Search for the cell housing the specified text and yield its [x, y] center coordinate. 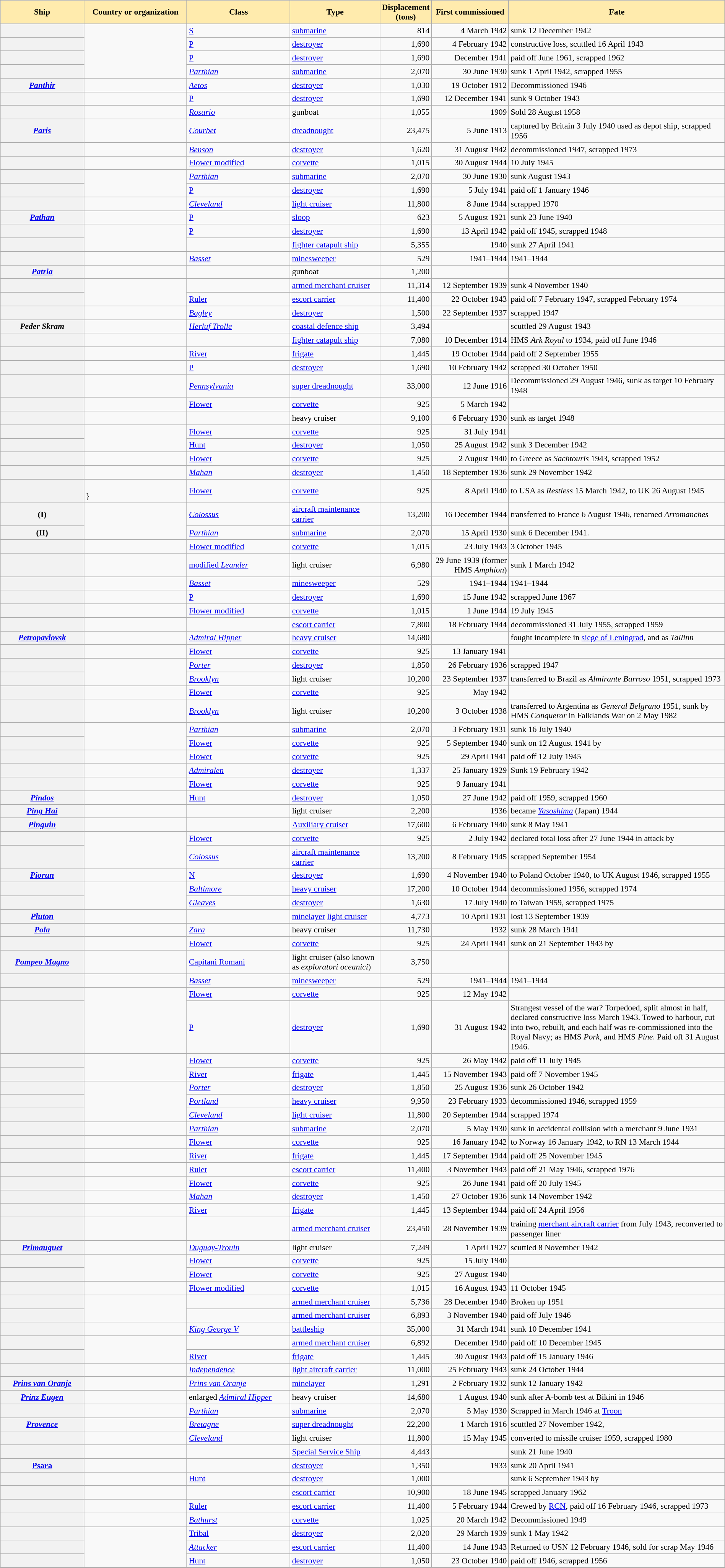
sunk 26 October 1942 [616, 1088]
lost 13 September 1939 [616, 916]
sunk 10 December 1941 [616, 1329]
Tribal [239, 1534]
1 March 1916 [470, 1425]
2,020 [406, 1534]
Panthir [42, 85]
Displacement (tons) [406, 12]
paid off 20 July 1945 [616, 1183]
to Poland October 1940, to UK August 1946, scrapped 1955 [616, 875]
Scrapped in March 1946 at Troon [616, 1411]
35,000 [406, 1329]
15 June 1942 [470, 597]
25 February 1943 [470, 1370]
Petropavlovsk [42, 638]
27 October 1936 [470, 1197]
Herluf Trolle [239, 327]
16 December 1944 [470, 514]
Sunk 19 February 1942 [616, 771]
9,100 [406, 418]
1936 [470, 811]
N [239, 875]
13 January 1941 [470, 652]
(I) [42, 514]
9 January 1941 [470, 784]
5 February 1944 [470, 1506]
28 November 1939 [470, 1229]
sunk on 21 September 1943 by [616, 944]
paid off 10 December 1945 [616, 1343]
1 June 1944 [470, 611]
5 September 1940 [470, 743]
20 March 1942 [470, 1520]
13 September 1944 [470, 1210]
15 May 1945 [470, 1438]
Decommissioned 29 August 1946, sunk as target 10 February 1948 [616, 385]
Admiralen [239, 771]
minelayer light cruiser [335, 916]
Sold 28 August 1958 [616, 112]
sunk 21 June 1940 [616, 1452]
December 1940 [470, 1343]
sunk as target 1948 [616, 418]
Paris [42, 131]
(II) [42, 533]
Pola [42, 930]
sunk 24 October 1944 [616, 1370]
9,950 [406, 1101]
Peder Skram [42, 327]
paid off 25 November 1945 [616, 1156]
Baltimore [239, 889]
sunk 27 April 1941 [616, 245]
4 March 1942 [470, 31]
23 July 1943 [470, 547]
29 April 1941 [470, 757]
1933 [470, 1466]
light cruiser (also known as exploratori oceanici) [335, 962]
paid off 12 July 1945 [616, 757]
decommissioned 1946, scrapped 1959 [616, 1101]
8 February 1945 [470, 857]
scrapped 30 October 1950 [616, 368]
paid off 15 January 1946 [616, 1357]
30 August 1943 [470, 1357]
decommissioned 1947, scrapped 1973 [616, 150]
Special Service Ship [335, 1452]
7,249 [406, 1248]
26 February 1936 [470, 665]
became Yasoshima (Japan) 1944 [616, 811]
10 July 1945 [616, 163]
sunk on 12 August 1941 by [616, 743]
17,600 [406, 825]
22,200 [406, 1425]
15 November 1943 [470, 1074]
4 November 1940 [470, 875]
Pinguin [42, 825]
sunk 23 June 1940 [616, 218]
battleship [335, 1329]
5 August 1921 [470, 218]
11 October 1945 [616, 1288]
Patria [42, 272]
HMS Ark Royal to 1934, paid off June 1946 [616, 340]
King George V [239, 1329]
scuttled 27 November 1942, [616, 1425]
sunk August 1943 [616, 177]
to Taiwan 1959, scrapped 1975 [616, 903]
5 March 1942 [470, 405]
sunk in accidental collision with a merchant 9 June 1931 [616, 1129]
5,355 [406, 245]
sunk 28 March 1941 [616, 930]
1,200 [406, 272]
2 February 1932 [470, 1384]
sunk after A-bomb test at Bikini in 1946 [616, 1397]
Gleaves [239, 903]
26 May 1942 [470, 1061]
Admiral Hipper [239, 638]
14 June 1943 [470, 1547]
1 August 1940 [470, 1397]
Piorun [42, 875]
27 August 1940 [470, 1275]
sunk 8 May 1941 [616, 825]
18 June 1945 [470, 1493]
11,314 [406, 286]
paid off 2 September 1955 [616, 354]
Primauguet [42, 1248]
coastal defence ship [335, 327]
Decommissioned 1946 [616, 85]
sunk 9 October 1943 [616, 99]
Zara [239, 930]
fought incomplete in siege of Leningrad, and as Tallinn [616, 638]
paid off 1959, scrapped 1960 [616, 798]
1 April 1927 [470, 1248]
23 September 1937 [470, 679]
11,000 [406, 1370]
sunk 12 December 1942 [616, 31]
6,892 [406, 1343]
31 March 1941 [470, 1329]
Prinz Eugen [42, 1397]
Crewed by RCN, paid off 16 February 1946, scrapped 1973 [616, 1506]
11,730 [406, 930]
12 May 1942 [470, 994]
3 October 1945 [616, 547]
Benson [239, 150]
scuttled 29 August 1943 [616, 327]
1,055 [406, 112]
19 October 1944 [470, 354]
May 1942 [470, 693]
29 June 1939 (former HMS Amphion) [470, 565]
to Norway 16 January 1942, to RN 13 March 1944 [616, 1142]
Pompeo Magno [42, 962]
captured by Britain 3 July 1940 used as depot ship, scrapped 1956 [616, 131]
29 March 1939 [470, 1534]
5 June 1913 [470, 131]
Independence [239, 1370]
scrapped 1974 [616, 1115]
paid off 1 January 1946 [616, 190]
23 October 1940 [470, 1561]
Class [239, 12]
6,893 [406, 1316]
10 December 1914 [470, 340]
3 November 1940 [470, 1316]
25 August 1942 [470, 445]
Decommissioned 1949 [616, 1520]
Psara [42, 1466]
Country or organization [135, 12]
30 August 1944 [470, 163]
Fate [616, 12]
Aetos [239, 85]
23,475 [406, 131]
13 April 1942 [470, 231]
4,443 [406, 1452]
paid off 7 February 1947, scrapped February 1974 [616, 299]
23 February 1933 [470, 1101]
3 February 1931 [470, 730]
1,025 [406, 1520]
paid off July 1946 [616, 1316]
2 August 1940 [470, 459]
31 July 1941 [470, 432]
1,500 [406, 313]
28 December 1940 [470, 1302]
8 April 1940 [470, 491]
22 September 1937 [470, 313]
sunk 29 November 1942 [616, 473]
22 October 1943 [470, 299]
scrapped January 1962 [616, 1493]
10 April 1931 [470, 916]
6,980 [406, 565]
15 July 1940 [470, 1261]
modified Leander [239, 565]
10,900 [406, 1493]
paid off 21 May 1946, scrapped 1976 [616, 1169]
Provence [42, 1425]
Duguay-Trouin [239, 1248]
transferred to Argentina as General Belgrano 1951, sunk by HMS Conqueror in Falklands War on 2 May 1982 [616, 711]
1932 [470, 930]
Returned to USN 12 February 1946, sold for scrap May 1946 [616, 1547]
sunk 14 November 1942 [616, 1197]
decommissioned 31 July 1955, scrapped 1959 [616, 625]
dreadnought [335, 131]
12 December 1941 [470, 99]
4,773 [406, 916]
33,000 [406, 385]
17 September 1944 [470, 1156]
2 July 1942 [470, 839]
Portland [239, 1101]
20 September 1944 [470, 1115]
814 [406, 31]
Courbet [239, 131]
25 August 1936 [470, 1088]
16 August 1943 [470, 1288]
transferred to Brazil as Almirante Barroso 1951, scrapped 1973 [616, 679]
decommissioned 1956, scrapped 1974 [616, 889]
17,200 [406, 889]
Pindos [42, 798]
19 October 1912 [470, 85]
paid off 1946, scrapped 1956 [616, 1561]
3 November 1943 [470, 1169]
sunk 1 May 1942 [616, 1534]
sunk 20 April 1941 [616, 1466]
Capitani Romani [239, 962]
Type [335, 12]
Ping Hai [42, 811]
S [239, 31]
7,800 [406, 625]
6 February 1940 [470, 825]
18 February 1944 [470, 625]
1909 [470, 112]
sunk 4 November 1940 [616, 286]
1,630 [406, 903]
Attacker [239, 1547]
10 October 1944 [470, 889]
sunk 16 July 1940 [616, 730]
26 June 1941 [470, 1183]
17 July 1940 [470, 903]
1,000 [406, 1479]
sunk 6 December 1941. [616, 533]
23,450 [406, 1229]
Pluton [42, 916]
27 June 1942 [470, 798]
10 February 1942 [470, 368]
scuttled 8 November 1942 [616, 1248]
4 February 1942 [470, 44]
First commissioned [470, 12]
3,494 [406, 327]
Pennsylvania [239, 385]
7,080 [406, 340]
sunk 6 September 1943 by [616, 1479]
paid off 1945, scrapped 1948 [616, 231]
December 1941 [470, 58]
converted to missile cruiser 1959, scrapped 1980 [616, 1438]
6 February 1930 [470, 418]
25 January 1929 [470, 771]
1,337 [406, 771]
5,736 [406, 1302]
enlarged Admiral Hipper [239, 1397]
sunk 1 March 1942 [616, 565]
12 September 1939 [470, 286]
18 September 1936 [470, 473]
} [135, 491]
12 June 1916 [470, 385]
1,030 [406, 85]
16 January 1942 [470, 1142]
3 October 1938 [470, 711]
light aircraft carrier [335, 1370]
Ship [42, 12]
1,620 [406, 150]
Pathan [42, 218]
Broken up 1951 [616, 1302]
623 [406, 218]
to Greece as Sachtouris 1943, scrapped 1952 [616, 459]
Bagley [239, 313]
sunk 1 April 1942, scrapped 1955 [616, 72]
3,750 [406, 962]
sloop [335, 218]
paid off 11 July 1945 [616, 1061]
15 April 1930 [470, 533]
Auxiliary cruiser [335, 825]
declared total loss after 27 June 1944 in attack by [616, 839]
scrapped September 1954 [616, 857]
1,350 [406, 1466]
sunk 3 December 1942 [616, 445]
paid off 7 November 1945 [616, 1074]
to USA as Restless 15 March 1942, to UK 26 August 1945 [616, 491]
constructive loss, scuttled 16 April 1943 [616, 44]
8 June 1944 [470, 204]
Bretagne [239, 1425]
19 July 1945 [616, 611]
paid off June 1961, scrapped 1962 [616, 58]
transferred to France 6 August 1946, renamed Arromanches [616, 514]
training merchant aircraft carrier from July 1943, reconverted to passenger liner [616, 1229]
Rosario [239, 112]
2,200 [406, 811]
paid off 24 April 1956 [616, 1210]
24 April 1941 [470, 944]
scrapped June 1967 [616, 597]
sunk 12 January 1942 [616, 1384]
Bathurst [239, 1520]
1,291 [406, 1384]
minelayer [335, 1384]
5 July 1941 [470, 190]
scrapped 1970 [616, 204]
1940 [470, 245]
